Determine the (x, y) coordinate at the center of the cell enclosing the given text.  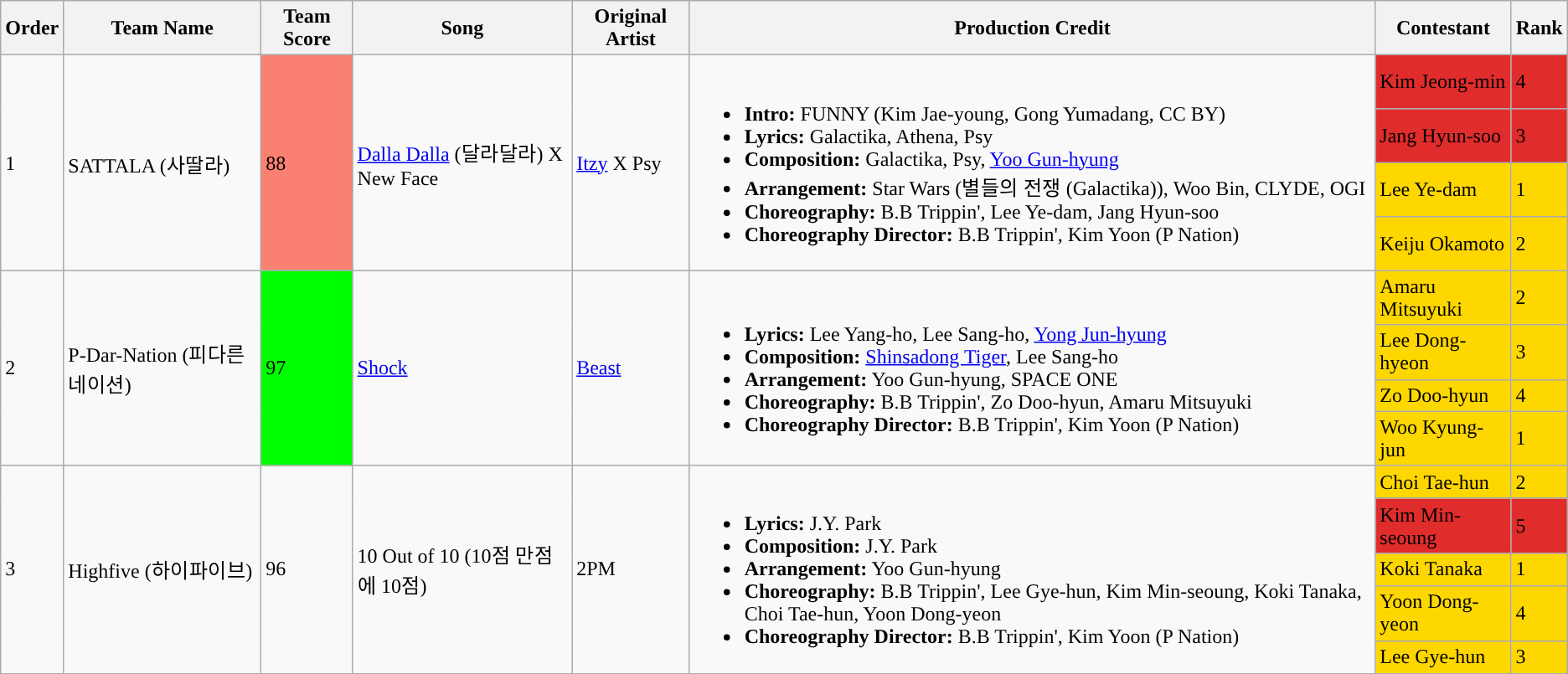
Kim Min-seoung (1443, 526)
5 (1540, 526)
Lee Ye-dam (1443, 189)
Lee Dong-hyeon (1443, 352)
Keiju Okamoto (1443, 244)
Dalla Dalla (달라달라) X New Face (462, 162)
Team Score (307, 28)
Song (462, 28)
Choi Tae-hun (1443, 482)
Itzy X Psy (632, 162)
Woo Kyung-jun (1443, 439)
Beast (632, 368)
Team Name (162, 28)
Production Credit (1032, 28)
Amaru Mitsuyuki (1443, 298)
88 (307, 162)
Highfive (하이파이브) (162, 569)
SATTALA (사딸라) (162, 162)
Jang Hyun-soo (1443, 136)
Koki Tanaka (1443, 569)
Rank (1540, 28)
Zo Doo-hyun (1443, 395)
10 Out of 10 (10점 만점에 10점) (462, 569)
Shock (462, 368)
97 (307, 368)
Yoon Dong-yeon (1443, 613)
Original Artist (632, 28)
Order (32, 28)
96 (307, 569)
2PM (632, 569)
P-Dar-Nation (피다른네이션) (162, 368)
Kim Jeong-min (1443, 82)
Lee Gye-hun (1443, 656)
Contestant (1443, 28)
